Identify which cell holds the provided text, then report its [X, Y] central coordinate. 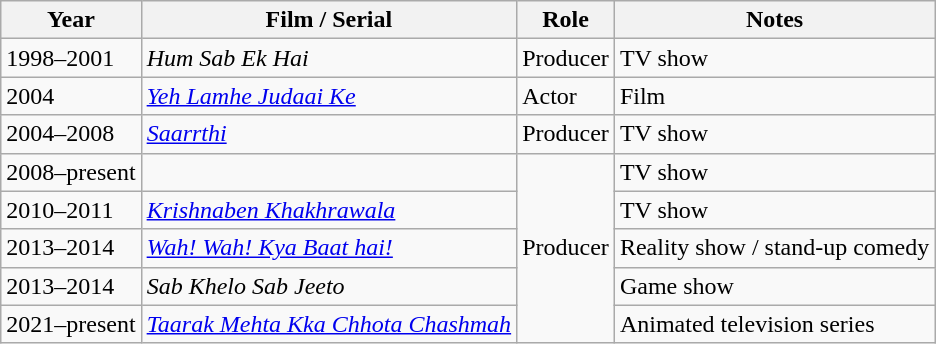
Animated television series [774, 324]
Actor [566, 96]
2004–2008 [71, 134]
1998–2001 [71, 58]
2008–present [71, 172]
Film [774, 96]
Film / Serial [329, 20]
Krishnaben Khakhrawala [329, 210]
Saarrthi [329, 134]
Game show [774, 286]
2021–present [71, 324]
Year [71, 20]
Notes [774, 20]
Role [566, 20]
2010–2011 [71, 210]
2004 [71, 96]
Yeh Lamhe Judaai Ke [329, 96]
Sab Khelo Sab Jeeto [329, 286]
Reality show / stand-up comedy [774, 248]
Wah! Wah! Kya Baat hai! [329, 248]
Hum Sab Ek Hai [329, 58]
Taarak Mehta Kka Chhota Chashmah [329, 324]
